Detect which cell encompasses the target text, then output its [x, y] center coordinate. 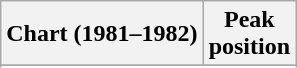
Peakposition [249, 34]
Chart (1981–1982) [102, 34]
